For the text-containing cell, return its midpoint in (x, y) coordinate format. 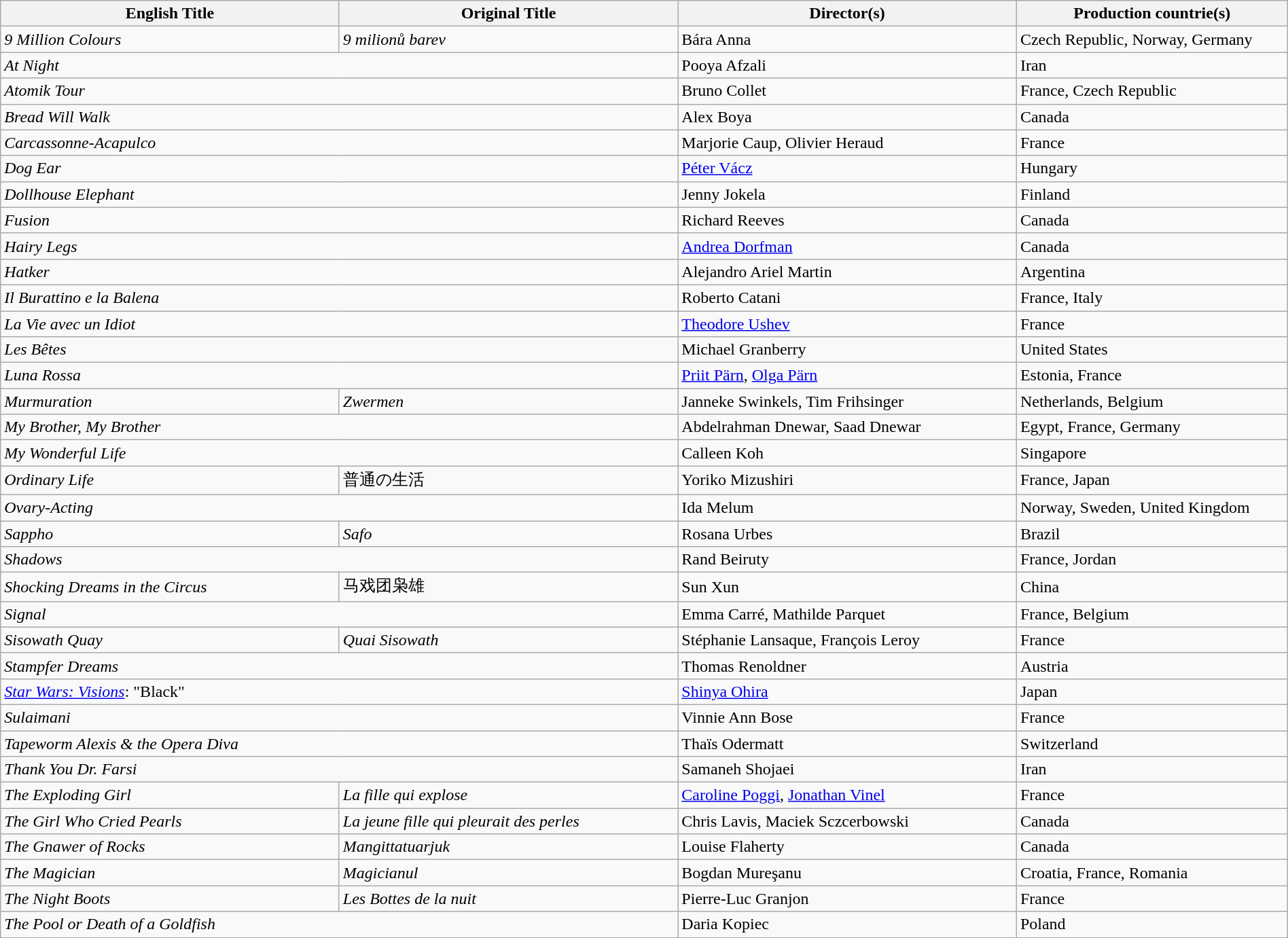
Sun Xun (848, 587)
Carcassonne-Acapulco (340, 143)
The Magician (170, 873)
Sisowath Quay (170, 640)
Tapeworm Alexis & the Opera Diva (340, 744)
Bread Will Walk (340, 117)
Daria Kopiec (848, 924)
Quai Sisowath (508, 640)
Thomas Renoldner (848, 666)
Switzerland (1152, 744)
Finland (1152, 194)
Hatker (340, 272)
Theodore Ushev (848, 324)
France, Italy (1152, 297)
Japan (1152, 691)
Signal (340, 614)
English Title (170, 14)
Atomik Tour (340, 91)
The Exploding Girl (170, 795)
Poland (1152, 924)
La jeune fille qui pleurait des perles (508, 821)
Ordinary Life (170, 481)
Samaneh Shojaei (848, 770)
Pooya Afzali (848, 65)
Shadows (340, 560)
Austria (1152, 666)
France, Belgium (1152, 614)
Croatia, France, Romania (1152, 873)
Luna Rossa (340, 376)
My Wonderful Life (340, 453)
Netherlands, Belgium (1152, 401)
9 milionů barev (508, 39)
Alex Boya (848, 117)
France, Japan (1152, 481)
Hairy Legs (340, 246)
The Pool or Death of a Goldfish (340, 924)
United States (1152, 350)
Dollhouse Elephant (340, 194)
Mangittatuarjuk (508, 847)
普通の生活 (508, 481)
Magicianul (508, 873)
Thank You Dr. Farsi (340, 770)
France, Jordan (1152, 560)
Janneke Swinkels, Tim Frihsinger (848, 401)
The Night Boots (170, 899)
Emma Carré, Mathilde Parquet (848, 614)
Ovary-Acting (340, 507)
Stéphanie Lansaque, François Leroy (848, 640)
Chris Lavis, Maciek Sczcerbowski (848, 821)
9 Million Colours (170, 39)
Vinnie Ann Bose (848, 717)
马戏团枭雄 (508, 587)
Fusion (340, 220)
Estonia, France (1152, 376)
Les Bottes de la nuit (508, 899)
France, Czech Republic (1152, 91)
Calleen Koh (848, 453)
Stampfer Dreams (340, 666)
Czech Republic, Norway, Germany (1152, 39)
Andrea Dorfman (848, 246)
Production countrie(s) (1152, 14)
Rosana Urbes (848, 533)
La Vie avec un Idiot (340, 324)
Dog Ear (340, 168)
Brazil (1152, 533)
My Brother, My Brother (340, 427)
Star Wars: Visions: "Black" (340, 691)
Safo (508, 533)
Louise Flaherty (848, 847)
Bára Anna (848, 39)
Pierre-Luc Granjon (848, 899)
Director(s) (848, 14)
Shocking Dreams in the Circus (170, 587)
Les Bêtes (340, 350)
Ida Melum (848, 507)
The Gnawer of Rocks (170, 847)
Marjorie Caup, Olivier Heraud (848, 143)
Alejandro Ariel Martin (848, 272)
Singapore (1152, 453)
Bogdan Mureşanu (848, 873)
La fille qui explose (508, 795)
Jenny Jokela (848, 194)
Norway, Sweden, United Kingdom (1152, 507)
Bruno Collet (848, 91)
Il Burattino e la Balena (340, 297)
Péter Vácz (848, 168)
Shinya Ohira (848, 691)
Murmuration (170, 401)
Sulaimani (340, 717)
Caroline Poggi, Jonathan Vinel (848, 795)
Thaïs Odermatt (848, 744)
China (1152, 587)
Roberto Catani (848, 297)
Yoriko Mizushiri (848, 481)
Priit Pärn, Olga Pärn (848, 376)
Michael Granberry (848, 350)
Zwermen (508, 401)
Richard Reeves (848, 220)
The Girl Who Cried Pearls (170, 821)
Sappho (170, 533)
Abdelrahman Dnewar, Saad Dnewar (848, 427)
Rand Beiruty (848, 560)
Hungary (1152, 168)
Egypt, France, Germany (1152, 427)
Argentina (1152, 272)
Original Title (508, 14)
At Night (340, 65)
